From the cell containing the given text, extract its center point as (x, y) coordinate. 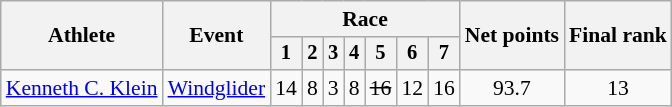
12 (412, 88)
1 (286, 54)
Kenneth C. Klein (82, 88)
Event (217, 36)
6 (412, 54)
2 (312, 54)
Athlete (82, 36)
13 (618, 88)
7 (444, 54)
Race (365, 19)
Windglider (217, 88)
Net points (512, 36)
Final rank (618, 36)
4 (354, 54)
14 (286, 88)
5 (381, 54)
93.7 (512, 88)
